Detect which cell encompasses the target text, then output its [X, Y] center coordinate. 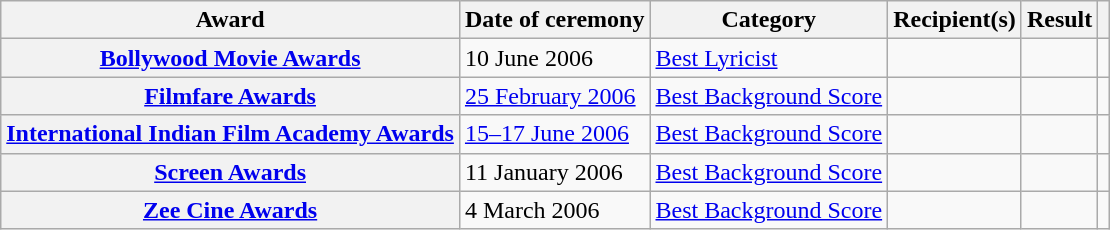
Screen Awards [230, 172]
25 February 2006 [554, 96]
15–17 June 2006 [554, 134]
11 January 2006 [554, 172]
Bollywood Movie Awards [230, 58]
Category [769, 20]
Zee Cine Awards [230, 210]
Result [1059, 20]
Filmfare Awards [230, 96]
10 June 2006 [554, 58]
International Indian Film Academy Awards [230, 134]
Recipient(s) [955, 20]
Best Lyricist [769, 58]
4 March 2006 [554, 210]
Date of ceremony [554, 20]
Award [230, 20]
